Determine the [X, Y] coordinate at the center of the cell enclosing the given text.  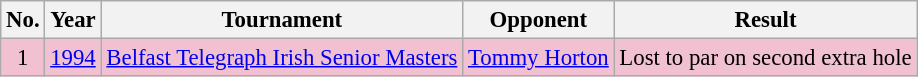
Opponent [538, 20]
1994 [73, 58]
Tommy Horton [538, 58]
Year [73, 20]
Lost to par on second extra hole [766, 58]
Result [766, 20]
Belfast Telegraph Irish Senior Masters [282, 58]
No. [23, 20]
1 [23, 58]
Tournament [282, 20]
